Identify which cell holds the provided text, then report its [x, y] central coordinate. 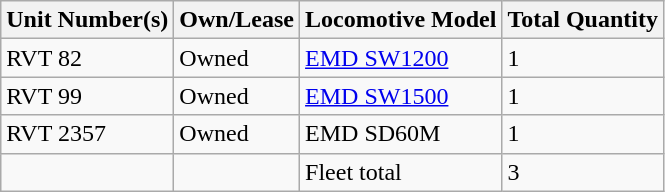
EMD SD60M [401, 134]
3 [583, 172]
Locomotive Model [401, 20]
Fleet total [401, 172]
EMD SW1200 [401, 58]
Unit Number(s) [88, 20]
EMD SW1500 [401, 96]
Total Quantity [583, 20]
Own/Lease [237, 20]
RVT 2357 [88, 134]
RVT 82 [88, 58]
RVT 99 [88, 96]
